Detect which cell encompasses the target text, then output its (x, y) center coordinate. 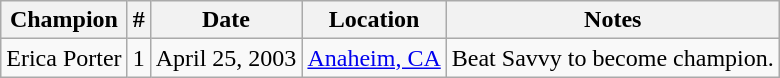
Notes (612, 20)
1 (138, 58)
Location (374, 20)
Anaheim, CA (374, 58)
Date (226, 20)
Beat Savvy to become champion. (612, 58)
Erica Porter (64, 58)
# (138, 20)
Champion (64, 20)
April 25, 2003 (226, 58)
